Identify which cell holds the provided text, then report its [X, Y] central coordinate. 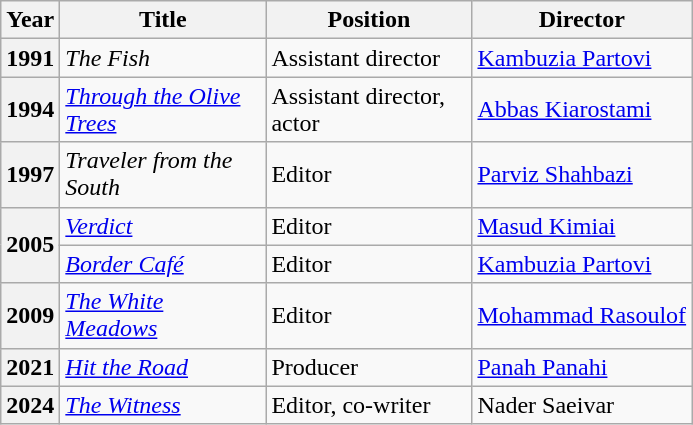
2024 [30, 405]
2021 [30, 367]
Masud Kimiai [582, 226]
1994 [30, 110]
2005 [30, 245]
Editor, co-writer [369, 405]
The Witness [163, 405]
Producer [369, 367]
Abbas Kiarostami [582, 110]
Parviz Shahbazi [582, 174]
Hit the Road [163, 367]
Director [582, 20]
1997 [30, 174]
Through the Olive Trees [163, 110]
Assistant director [369, 58]
1991 [30, 58]
Year [30, 20]
Nader Saeivar [582, 405]
Assistant director, actor [369, 110]
Border Café [163, 264]
Title [163, 20]
The White Meadows [163, 316]
Position [369, 20]
The Fish [163, 58]
Verdict [163, 226]
Traveler from the South [163, 174]
Panah Panahi [582, 367]
2009 [30, 316]
Mohammad Rasoulof [582, 316]
